Pinpoint the cell where the given text exists, returning its [X, Y] midpoint coordinate. 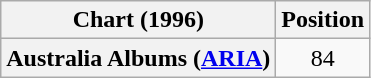
84 [323, 58]
Position [323, 20]
Australia Albums (ARIA) [138, 58]
Chart (1996) [138, 20]
